Capture the cell that displays the provided text and extract its [x, y] central coordinate. 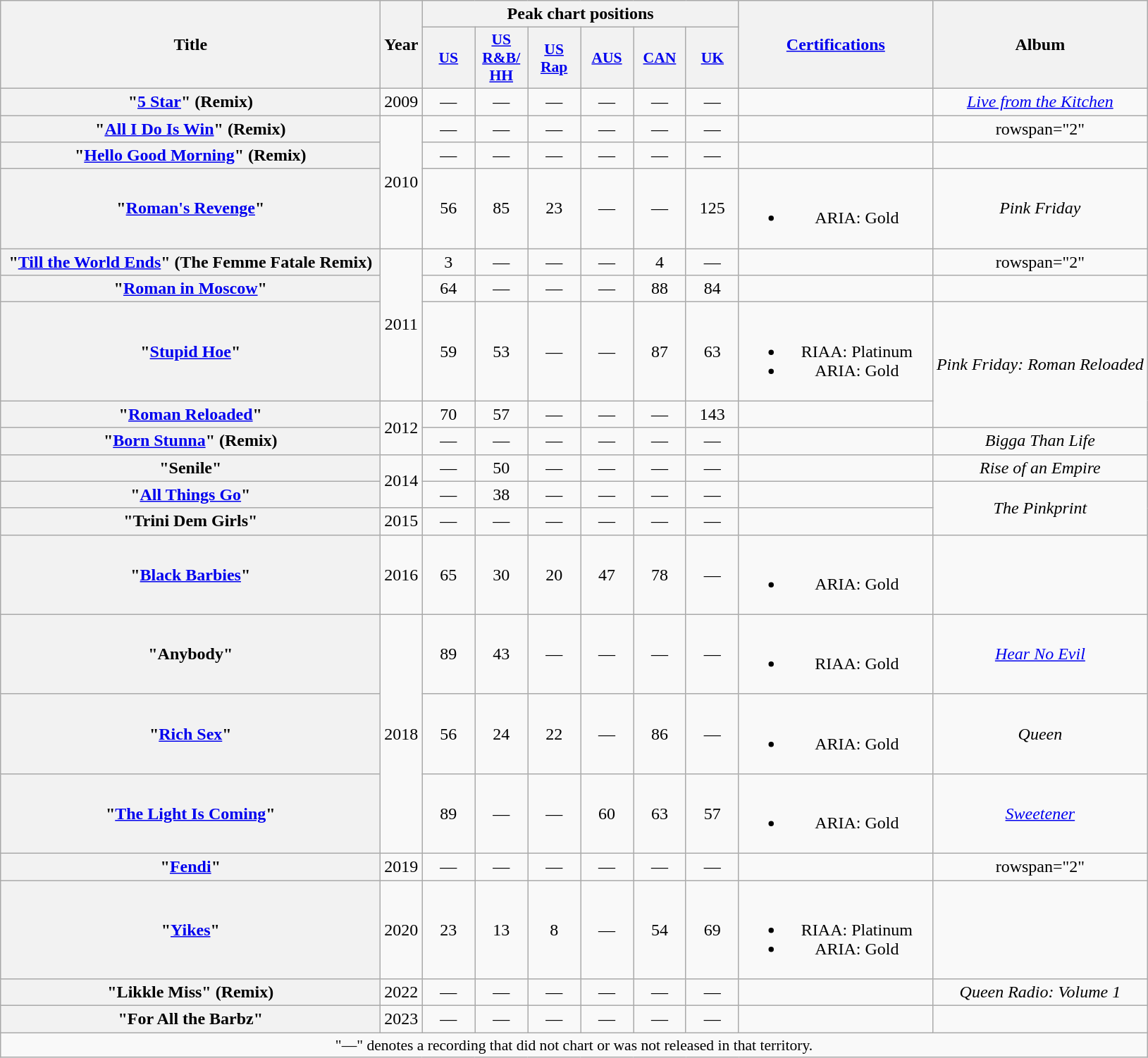
30 [502, 575]
Peak chart positions [581, 14]
64 [448, 289]
Pink Friday: Roman Reloaded [1040, 365]
54 [660, 930]
2011 [402, 325]
Live from the Kitchen [1040, 101]
87 [660, 351]
88 [660, 289]
"—" denotes a recording that did not chart or was not released in that territory. [574, 1045]
RIAA: Gold [836, 654]
AUS [607, 58]
2009 [402, 101]
CAN [660, 58]
Sweetener [1040, 813]
78 [660, 575]
47 [607, 575]
"Roman's Revenge" [190, 209]
"Senile" [190, 468]
2018 [402, 734]
USRap [554, 58]
Queen [1040, 734]
US [448, 58]
38 [502, 494]
143 [712, 414]
"Yikes" [190, 930]
The Pinkprint [1040, 508]
43 [502, 654]
2010 [402, 182]
53 [502, 351]
"Black Barbies" [190, 575]
"All I Do Is Win" (Remix) [190, 129]
3 [448, 262]
24 [502, 734]
Title [190, 45]
Bigga Than Life [1040, 441]
"Hello Good Morning" (Remix) [190, 156]
69 [712, 930]
"Roman Reloaded" [190, 414]
70 [448, 414]
Year [402, 45]
59 [448, 351]
20 [554, 575]
"5 Star" (Remix) [190, 101]
Hear No Evil [1040, 654]
125 [712, 209]
2023 [402, 1019]
Queen Radio: Volume 1 [1040, 992]
85 [502, 209]
"For All the Barbz" [190, 1019]
"Anybody" [190, 654]
8 [554, 930]
2022 [402, 992]
"The Light Is Coming" [190, 813]
"Roman in Moscow" [190, 289]
86 [660, 734]
2015 [402, 521]
2014 [402, 481]
USR&B/HH [502, 58]
"Fendi" [190, 866]
"Likkle Miss" (Remix) [190, 992]
"Trini Dem Girls" [190, 521]
"Stupid Hoe" [190, 351]
4 [660, 262]
"Rich Sex" [190, 734]
50 [502, 468]
22 [554, 734]
13 [502, 930]
Pink Friday [1040, 209]
60 [607, 813]
2016 [402, 575]
65 [448, 575]
"Born Stunna" (Remix) [190, 441]
"Till the World Ends" (The Femme Fatale Remix) [190, 262]
2020 [402, 930]
2019 [402, 866]
2012 [402, 428]
84 [712, 289]
UK [712, 58]
Certifications [836, 45]
"All Things Go" [190, 494]
Rise of an Empire [1040, 468]
Album [1040, 45]
